Scan for the cell matching the given text and deliver its (X, Y) coordinate at center. 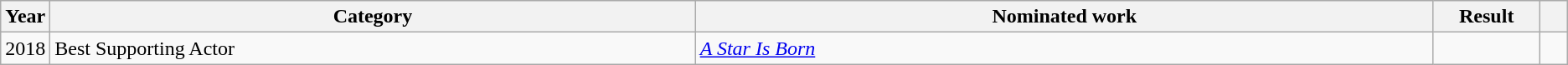
Best Supporting Actor (373, 48)
Nominated work (1064, 17)
Year (25, 17)
A Star Is Born (1064, 48)
Category (373, 17)
Result (1486, 17)
2018 (25, 48)
